Search for the cell housing the specified text and yield its [X, Y] center coordinate. 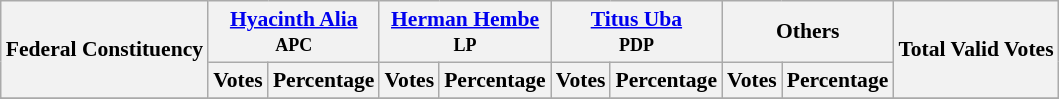
Federal Constituency [104, 50]
Hyacinth AliaAPC [294, 32]
Total Valid Votes [976, 50]
Herman HembeLP [464, 32]
Titus UbaPDP [636, 32]
Others [808, 32]
